Return [x, y] of the center of cell containing provided text 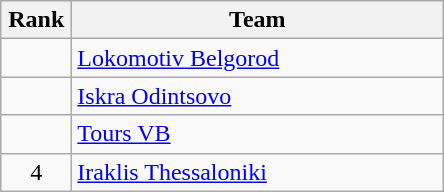
4 [36, 172]
Lokomotiv Belgorod [258, 58]
Iraklis Thessaloniki [258, 172]
Iskra Odintsovo [258, 96]
Rank [36, 20]
Team [258, 20]
Tours VB [258, 134]
